Detect which cell encompasses the target text, then output its (X, Y) center coordinate. 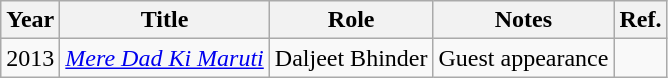
Mere Dad Ki Maruti (164, 58)
2013 (30, 58)
Guest appearance (524, 58)
Ref. (640, 20)
Role (351, 20)
Year (30, 20)
Daljeet Bhinder (351, 58)
Title (164, 20)
Notes (524, 20)
